Extract the [X, Y] coordinate from the center of the cell holding the provided text.  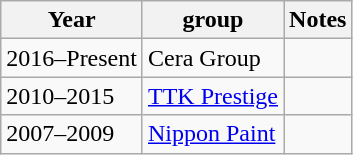
2010–2015 [72, 96]
Year [72, 20]
Nippon Paint [212, 134]
TTK Prestige [212, 96]
2007–2009 [72, 134]
Cera Group [212, 58]
group [212, 20]
Notes [318, 20]
2016–Present [72, 58]
